For the text-containing cell, return its midpoint in [X, Y] coordinate format. 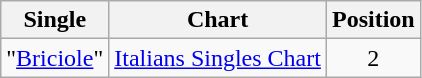
Italians Singles Chart [218, 58]
"Briciole" [55, 58]
Single [55, 20]
2 [373, 58]
Chart [218, 20]
Position [373, 20]
